For the text-containing cell, return its midpoint in (x, y) coordinate format. 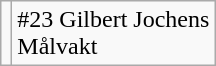
#23 Gilbert JochensMålvakt (114, 34)
